Output the [X, Y] coordinate of the center of the cell containing the given text.  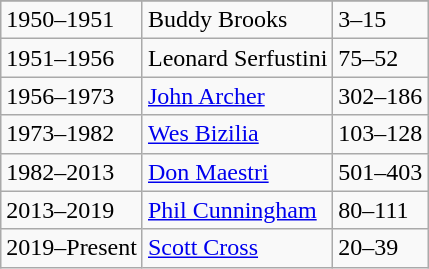
1950–1951 [72, 20]
20–39 [380, 248]
2013–2019 [72, 210]
3–15 [380, 20]
1956–1973 [72, 96]
Wes Bizilia [237, 134]
Buddy Brooks [237, 20]
Phil Cunningham [237, 210]
1951–1956 [72, 58]
1982–2013 [72, 172]
2019–Present [72, 248]
1973–1982 [72, 134]
John Archer [237, 96]
Don Maestri [237, 172]
302–186 [380, 96]
Scott Cross [237, 248]
80–111 [380, 210]
103–128 [380, 134]
501–403 [380, 172]
Leonard Serfustini [237, 58]
75–52 [380, 58]
